From the cell containing the given text, extract its center point as (x, y) coordinate. 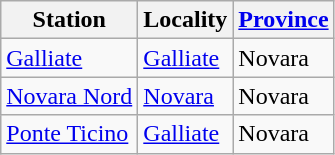
Novara Nord (70, 96)
Station (70, 20)
Locality (186, 20)
Ponte Ticino (70, 134)
Province (284, 20)
